Find where the given text appears and provide that cell's center as (x, y) coordinate. 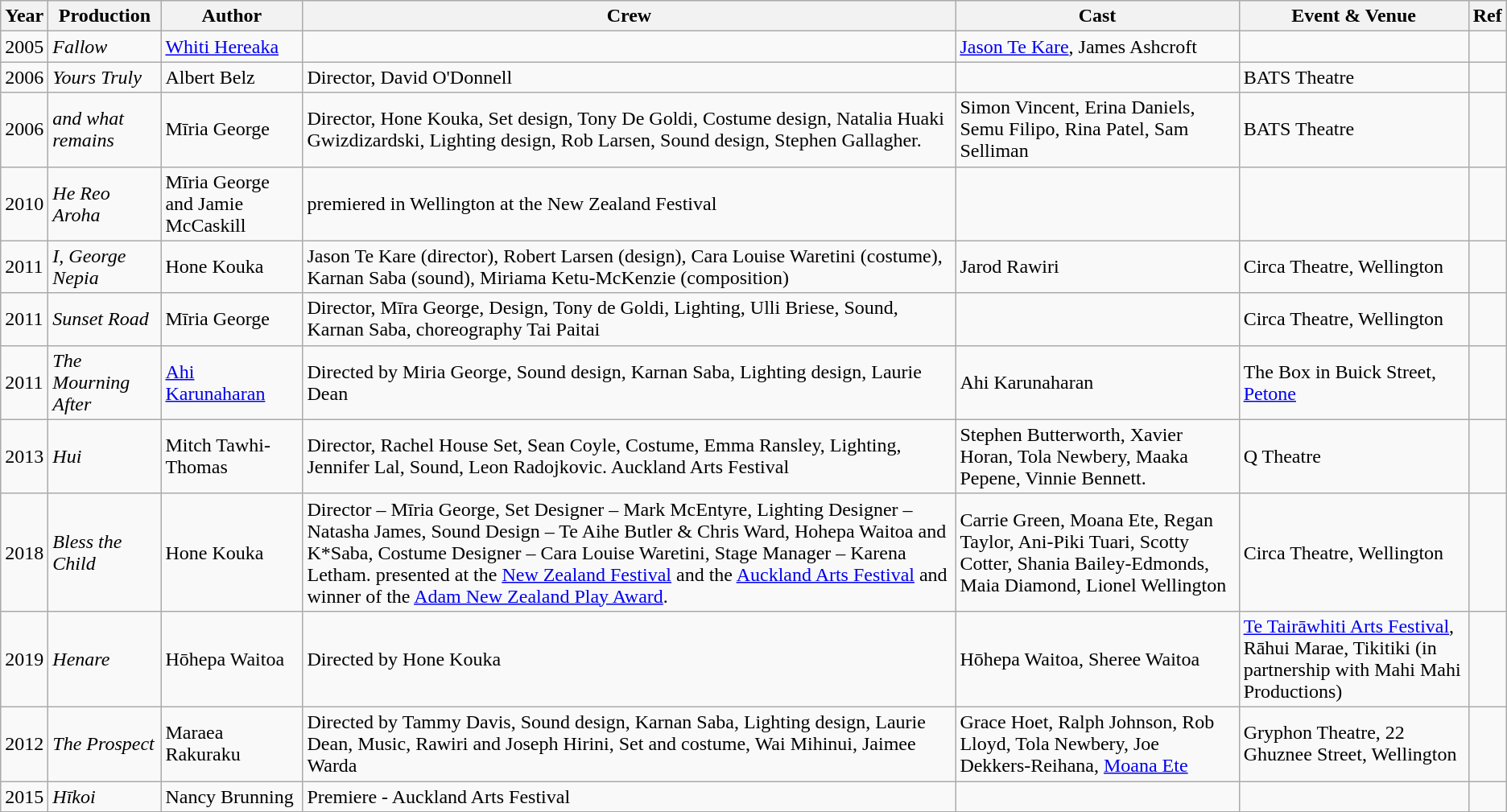
Grace Hoet, Ralph Johnson, Rob Lloyd, Tola Newbery, Joe Dekkers-Reihana, Moana Ete (1097, 744)
Event & Venue (1354, 16)
Directed by Hone Kouka (630, 658)
2018 (24, 552)
The Mourning After (105, 382)
Henare (105, 658)
Director, Rachel House Set, Sean Coyle, Costume, Emma Ransley, Lighting, Jennifer Lal, Sound, Leon Radojkovic. Auckland Arts Festival (630, 456)
Mīria George and Jamie McCaskill (232, 204)
Jason Te Kare (director), Robert Larsen (design), Cara Louise Waretini (costume), Karnan Saba (sound), Miriama Ketu-McKenzie (composition) (630, 267)
Cast (1097, 16)
2010 (24, 204)
Director, David O'Donnell (630, 77)
Jason Te Kare, James Ashcroft (1097, 47)
premiered in Wellington at the New Zealand Festival (630, 204)
Premiere - Auckland Arts Festival (630, 796)
The Box in Buick Street, Petone (1354, 382)
Gryphon Theatre, 22 Ghuznee Street, Wellington (1354, 744)
Bless the Child (105, 552)
2015 (24, 796)
Year (24, 16)
Author (232, 16)
I, George Nepia (105, 267)
Q Theatre (1354, 456)
Director, Mīra George, Design, Tony de Goldi, Lighting, Ulli Briese, Sound, Karnan Saba, choreography Tai Paitai (630, 319)
Simon Vincent, Erina Daniels, Semu Filipo, Rina Patel, Sam Selliman (1097, 130)
The Prospect (105, 744)
Sunset Road (105, 319)
Fallow (105, 47)
2012 (24, 744)
and what remains (105, 130)
Albert Belz (232, 77)
2013 (24, 456)
Ref (1488, 16)
Maraea Rakuraku (232, 744)
Mitch Tawhi-Thomas (232, 456)
Hōhepa Waitoa (232, 658)
Directed by Miria George, Sound design, Karnan Saba, Lighting design, Laurie Dean (630, 382)
Stephen Butterworth, Xavier Horan, Tola Newbery, Maaka Pepene, Vinnie Bennett. (1097, 456)
Carrie Green, Moana Ete, Regan Taylor, Ani-Piki Tuari, Scotty Cotter, Shania Bailey-Edmonds, Maia Diamond, Lionel Wellington (1097, 552)
Production (105, 16)
Whiti Hereaka (232, 47)
2019 (24, 658)
Te Tairāwhiti Arts Festival, Rāhui Marae, Tikitiki (in partnership with Mahi Mahi Productions) (1354, 658)
Crew (630, 16)
Jarod Rawiri (1097, 267)
Yours Truly (105, 77)
Hui (105, 456)
Hōhepa Waitoa, Sheree Waitoa (1097, 658)
He Reo Aroha (105, 204)
Nancy Brunning (232, 796)
Hīkoi (105, 796)
2005 (24, 47)
